Locate the cell with the specified text and output its (X, Y) center coordinate. 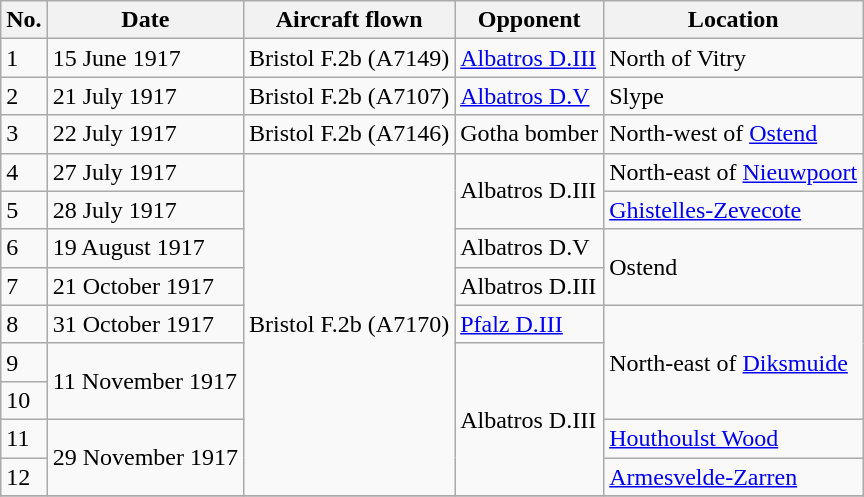
1 (24, 58)
19 August 1917 (145, 248)
22 July 1917 (145, 134)
7 (24, 286)
North-east of Diksmuide (734, 362)
Bristol F.2b (A7170) (350, 324)
11 November 1917 (145, 381)
3 (24, 134)
5 (24, 210)
31 October 1917 (145, 324)
27 July 1917 (145, 172)
4 (24, 172)
Location (734, 20)
Bristol F.2b (A7107) (350, 96)
29 November 1917 (145, 457)
28 July 1917 (145, 210)
10 (24, 400)
North-east of Nieuwpoort (734, 172)
Ostend (734, 267)
6 (24, 248)
8 (24, 324)
Ghistelles-Zevecote (734, 210)
Aircraft flown (350, 20)
Slype (734, 96)
North of Vitry (734, 58)
2 (24, 96)
Armesvelde-Zarren (734, 477)
21 October 1917 (145, 286)
Bristol F.2b (A7149) (350, 58)
Date (145, 20)
9 (24, 362)
11 (24, 438)
No. (24, 20)
Bristol F.2b (A7146) (350, 134)
Houthoulst Wood (734, 438)
Opponent (530, 20)
15 June 1917 (145, 58)
21 July 1917 (145, 96)
Gotha bomber (530, 134)
12 (24, 477)
Pfalz D.III (530, 324)
North-west of Ostend (734, 134)
